Provide the [x, y] coordinate of the cell's center where the given text is located.  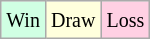
Draw [72, 20]
Loss [126, 20]
Win [24, 20]
